Return the [X, Y] coordinate for the center point of the cell that contains the specified text.  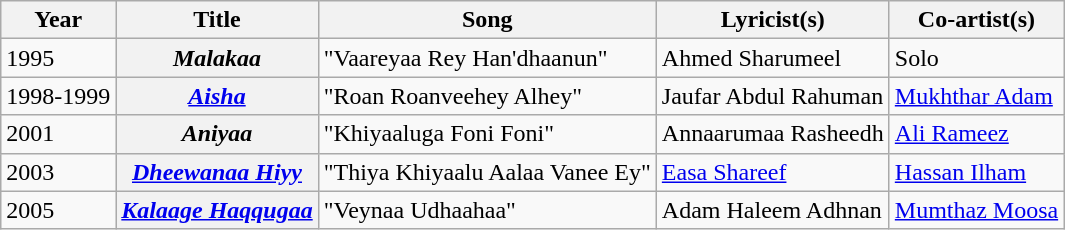
Aisha [217, 96]
Year [58, 20]
"Thiya Khiyaalu Aalaa Vanee Ey" [487, 172]
"Veynaa Udhaahaa" [487, 210]
1998-1999 [58, 96]
Annaarumaa Rasheedh [772, 134]
"Khiyaaluga Foni Foni" [487, 134]
Solo [976, 58]
Ahmed Sharumeel [772, 58]
Easa Shareef [772, 172]
Jaufar Abdul Rahuman [772, 96]
"Vaareyaa Rey Han'dhaanun" [487, 58]
Mukhthar Adam [976, 96]
2005 [58, 210]
Lyricist(s) [772, 20]
Song [487, 20]
Mumthaz Moosa [976, 210]
2001 [58, 134]
Aniyaa [217, 134]
"Roan Roanveehey Alhey" [487, 96]
Hassan Ilham [976, 172]
Malakaa [217, 58]
Ali Rameez [976, 134]
Co-artist(s) [976, 20]
Adam Haleem Adhnan [772, 210]
Dheewanaa Hiyy [217, 172]
Kalaage Haqqugaa [217, 210]
1995 [58, 58]
2003 [58, 172]
Title [217, 20]
